Search for the cell housing the specified text and yield its (X, Y) center coordinate. 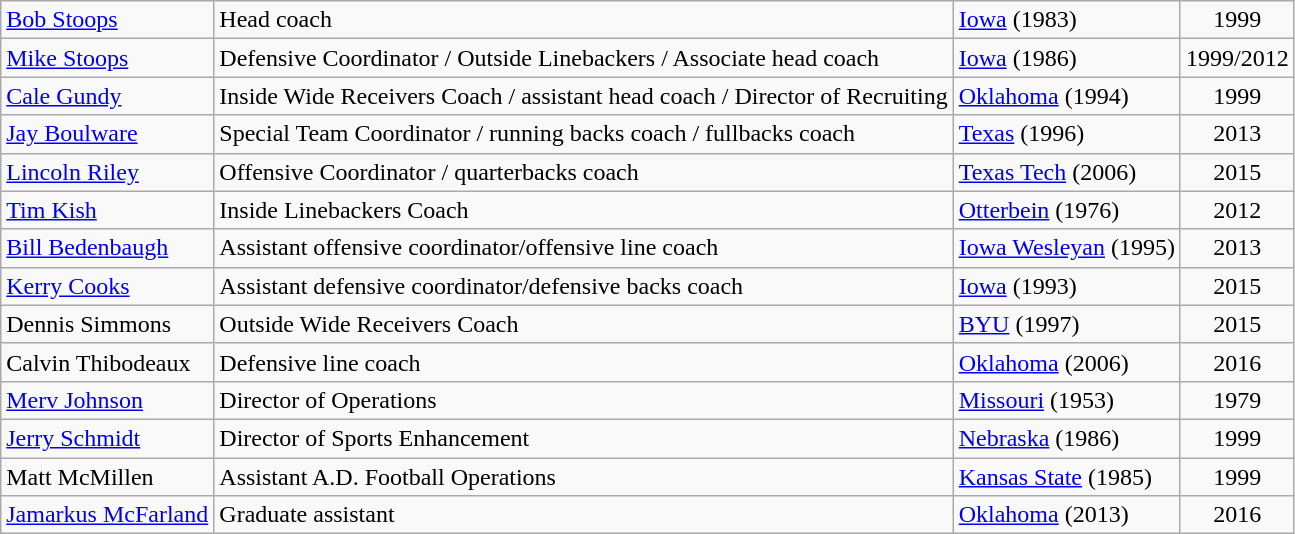
Otterbein (1976) (1066, 210)
Assistant A.D. Football Operations (584, 477)
Oklahoma (2013) (1066, 515)
Special Team Coordinator / running backs coach / fullbacks coach (584, 134)
Lincoln Riley (108, 172)
Director of Sports Enhancement (584, 438)
Merv Johnson (108, 400)
Texas Tech (2006) (1066, 172)
Defensive Coordinator / Outside Linebackers / Associate head coach (584, 58)
Iowa (1983) (1066, 20)
Director of Operations (584, 400)
Head coach (584, 20)
Bob Stoops (108, 20)
Bill Bedenbaugh (108, 248)
Jay Boulware (108, 134)
Texas (1996) (1066, 134)
Dennis Simmons (108, 324)
Tim Kish (108, 210)
Oklahoma (2006) (1066, 362)
Iowa Wesleyan (1995) (1066, 248)
Iowa (1993) (1066, 286)
Nebraska (1986) (1066, 438)
Inside Linebackers Coach (584, 210)
Oklahoma (1994) (1066, 96)
Kansas State (1985) (1066, 477)
Mike Stoops (108, 58)
Defensive line coach (584, 362)
Assistant defensive coordinator/defensive backs coach (584, 286)
Jamarkus McFarland (108, 515)
Assistant offensive coordinator/offensive line coach (584, 248)
Iowa (1986) (1066, 58)
BYU (1997) (1066, 324)
Cale Gundy (108, 96)
Inside Wide Receivers Coach / assistant head coach / Director of Recruiting (584, 96)
Outside Wide Receivers Coach (584, 324)
Offensive Coordinator / quarterbacks coach (584, 172)
2012 (1237, 210)
Missouri (1953) (1066, 400)
1979 (1237, 400)
Calvin Thibodeaux (108, 362)
Kerry Cooks (108, 286)
Jerry Schmidt (108, 438)
Graduate assistant (584, 515)
1999/2012 (1237, 58)
Matt McMillen (108, 477)
